Capture the cell that displays the provided text and extract its (x, y) central coordinate. 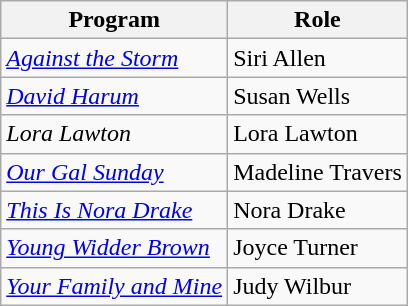
Susan Wells (318, 96)
Siri Allen (318, 58)
This Is Nora Drake (114, 210)
Madeline Travers (318, 172)
Nora Drake (318, 210)
Against the Storm (114, 58)
Young Widder Brown (114, 248)
Joyce Turner (318, 248)
Our Gal Sunday (114, 172)
Role (318, 20)
Judy Wilbur (318, 286)
David Harum (114, 96)
Your Family and Mine (114, 286)
Program (114, 20)
